Capture the cell that displays the provided text and extract its [x, y] central coordinate. 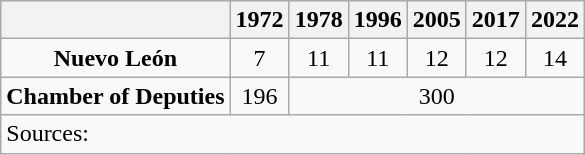
Nuevo León [116, 58]
1996 [378, 20]
7 [260, 58]
14 [554, 58]
2017 [496, 20]
Sources: [293, 134]
300 [436, 96]
196 [260, 96]
1972 [260, 20]
1978 [318, 20]
Chamber of Deputies [116, 96]
2022 [554, 20]
2005 [436, 20]
